For the text-containing cell, return its midpoint in [X, Y] coordinate format. 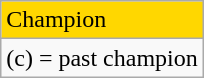
Champion [102, 20]
(c) = past champion [102, 58]
